Detect which cell encompasses the target text, then output its [X, Y] center coordinate. 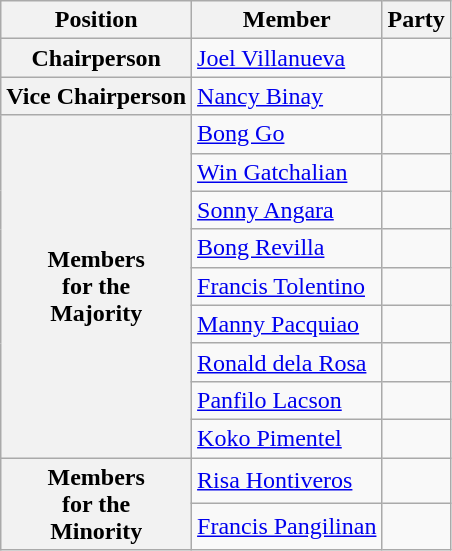
Position [96, 20]
Win Gatchalian [287, 172]
Membersfor theMinority [96, 504]
Sonny Angara [287, 210]
Koko Pimentel [287, 438]
Party [416, 20]
Francis Pangilinan [287, 527]
Vice Chairperson [96, 96]
Manny Pacquiao [287, 324]
Joel Villanueva [287, 58]
Ronald dela Rosa [287, 362]
Nancy Binay [287, 96]
Bong Go [287, 134]
Chairperson [96, 58]
Bong Revilla [287, 248]
Panfilo Lacson [287, 400]
Risa Hontiveros [287, 481]
Francis Tolentino [287, 286]
Membersfor theMajority [96, 286]
Member [287, 20]
